Output the (x, y) coordinate of the center of the cell containing the given text.  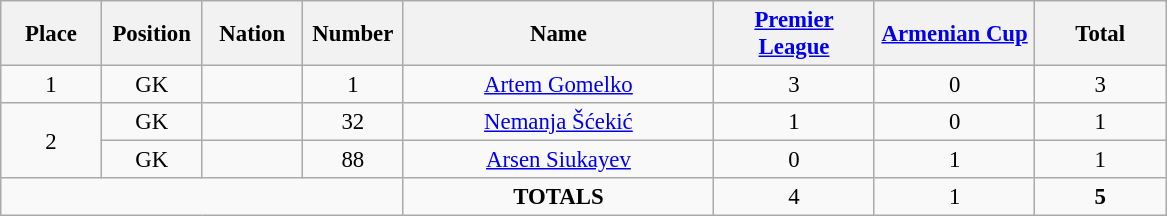
Artem Gomelko (558, 85)
Armenian Cup (954, 34)
Number (354, 34)
Nation (252, 34)
Total (1100, 34)
4 (794, 197)
32 (354, 122)
Premier League (794, 34)
Place (52, 34)
Arsen Siukayev (558, 160)
88 (354, 160)
Nemanja Šćekić (558, 122)
Name (558, 34)
Position (152, 34)
2 (52, 140)
5 (1100, 197)
TOTALS (558, 197)
